Scan for the cell matching the given text and deliver its (x, y) coordinate at center. 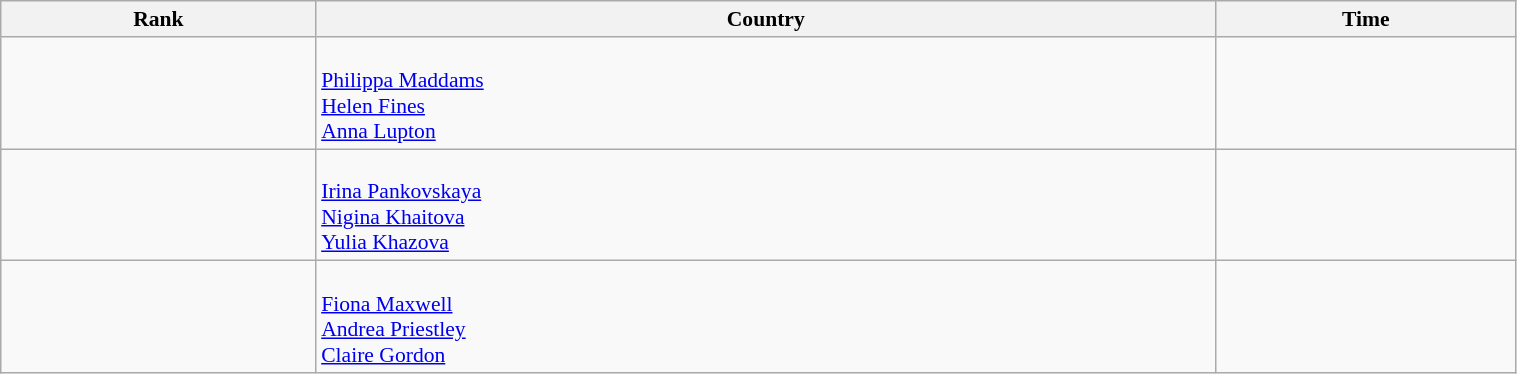
Fiona MaxwellAndrea PriestleyClaire Gordon (766, 317)
Time (1366, 19)
Irina PankovskayaNigina KhaitovaYulia Khazova (766, 205)
Rank (158, 19)
Philippa MaddamsHelen FinesAnna Lupton (766, 93)
Country (766, 19)
